From the cell containing the given text, extract its center point as (X, Y) coordinate. 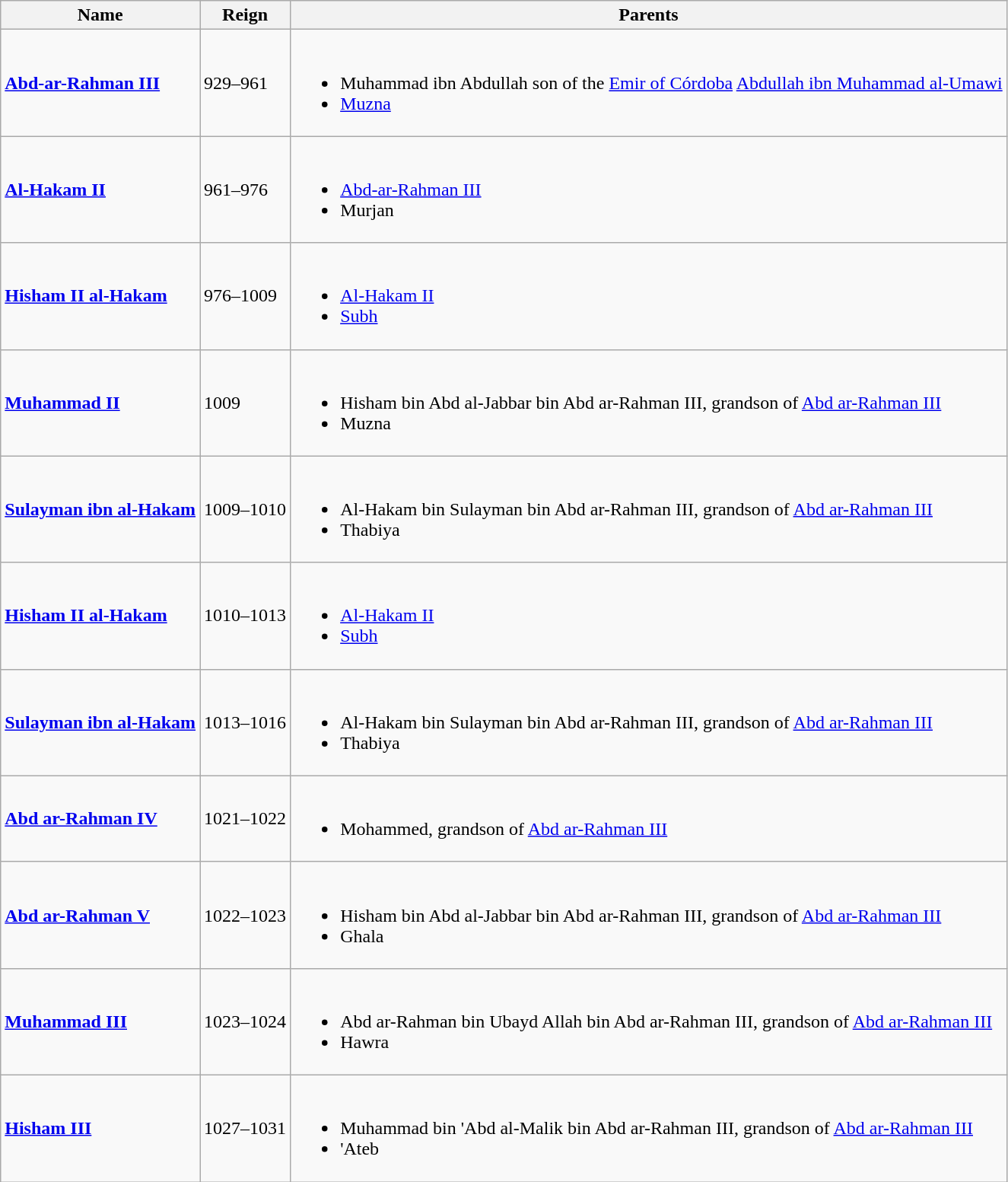
Abd ar-Rahman V (100, 915)
Abd ar-Rahman IV (100, 819)
1027–1031 (245, 1128)
1023–1024 (245, 1021)
Hisham bin Abd al-Jabbar bin Abd ar-Rahman III, grandson of Abd ar-Rahman IIIGhala (649, 915)
1013–1016 (245, 722)
1009 (245, 403)
Reign (245, 15)
1021–1022 (245, 819)
Parents (649, 15)
929–961 (245, 83)
1010–1013 (245, 616)
Hisham bin Abd al-Jabbar bin Abd ar-Rahman III, grandson of Abd ar-Rahman IIIMuzna (649, 403)
Hisham III (100, 1128)
Al-Hakam II (100, 190)
Abd ar-Rahman bin Ubayd Allah bin Abd ar-Rahman III, grandson of Abd ar-Rahman IIIHawra (649, 1021)
Muhammad bin 'Abd al-Malik bin Abd ar-Rahman III, grandson of Abd ar-Rahman III'Ateb (649, 1128)
Muhammad II (100, 403)
1009–1010 (245, 509)
1022–1023 (245, 915)
Mohammed, grandson of Abd ar-Rahman III (649, 819)
Muhammad III (100, 1021)
Muhammad ibn Abdullah son of the Emir of Córdoba Abdullah ibn Muhammad al-UmawiMuzna (649, 83)
961–976 (245, 190)
Abd-ar-Rahman IIIMurjan (649, 190)
Name (100, 15)
Abd-ar-Rahman III (100, 83)
976–1009 (245, 296)
